Extract the (X, Y) coordinate from the center of the cell holding the provided text.  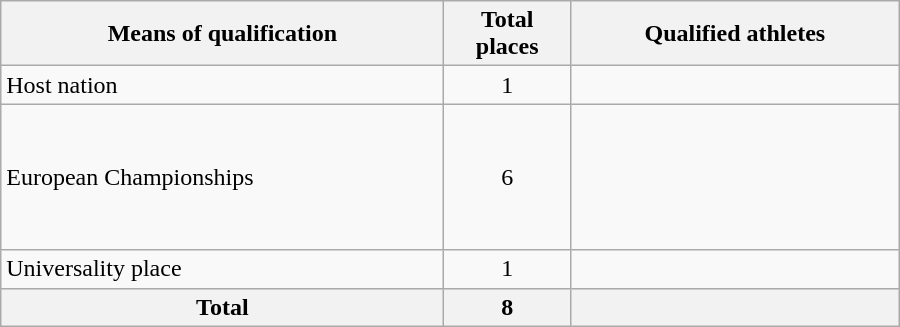
8 (507, 307)
Qualified athletes (734, 34)
Host nation (222, 85)
Total (222, 307)
Universality place (222, 269)
6 (507, 177)
European Championships (222, 177)
Means of qualification (222, 34)
Totalplaces (507, 34)
